Search for the cell housing the specified text and yield its (x, y) center coordinate. 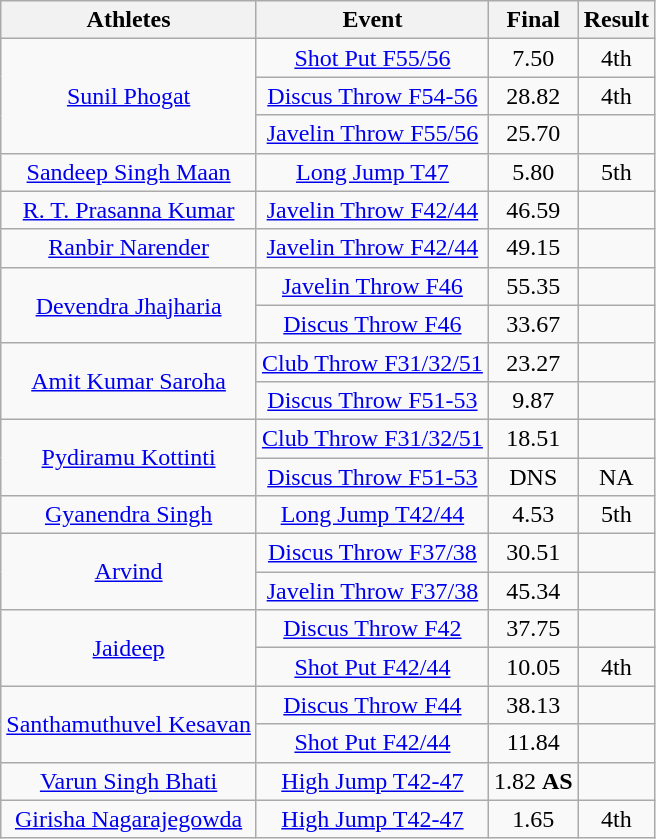
9.87 (533, 400)
Long Jump T47 (372, 172)
Javelin Throw F46 (372, 286)
R. T. Prasanna Kumar (129, 210)
30.51 (533, 553)
Varun Singh Bhati (129, 781)
Discus Throw F42 (372, 629)
Jaideep (129, 648)
5.80 (533, 172)
1.82 AS (533, 781)
37.75 (533, 629)
Final (533, 20)
49.15 (533, 248)
Shot Put F55/56 (372, 58)
Sandeep Singh Maan (129, 172)
18.51 (533, 438)
Result (616, 20)
Girisha Nagarajegowda (129, 819)
Javelin Throw F37/38 (372, 591)
Event (372, 20)
38.13 (533, 705)
Discus Throw F46 (372, 324)
23.27 (533, 362)
33.67 (533, 324)
7.50 (533, 58)
Discus Throw F37/38 (372, 553)
25.70 (533, 134)
Ranbir Narender (129, 248)
Long Jump T42/44 (372, 515)
46.59 (533, 210)
10.05 (533, 667)
Arvind (129, 572)
Javelin Throw F55/56 (372, 134)
DNS (533, 477)
Sunil Phogat (129, 96)
Athletes (129, 20)
55.35 (533, 286)
Santhamuthuvel Kesavan (129, 724)
28.82 (533, 96)
1.65 (533, 819)
Gyanendra Singh (129, 515)
NA (616, 477)
11.84 (533, 743)
4.53 (533, 515)
Pydiramu Kottinti (129, 457)
Devendra Jhajharia (129, 305)
Discus Throw F54-56 (372, 96)
45.34 (533, 591)
Amit Kumar Saroha (129, 381)
Discus Throw F44 (372, 705)
